Provide the (x, y) coordinate of the cell's center where the given text is located.  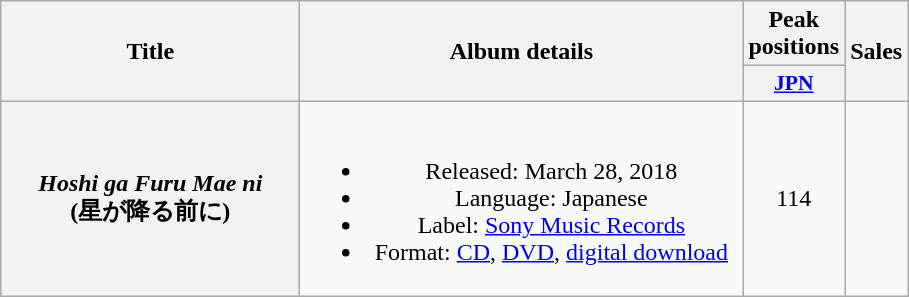
114 (794, 198)
Peak positions (794, 34)
Sales (876, 52)
Released: March 28, 2018 Language: JapaneseLabel: Sony Music RecordsFormat: CD, DVD, digital download (522, 198)
Album details (522, 52)
Title (150, 52)
JPN (794, 84)
Hoshi ga Furu Mae ni (星が降る前に) (150, 198)
